Pinpoint the cell where the given text exists, returning its [X, Y] midpoint coordinate. 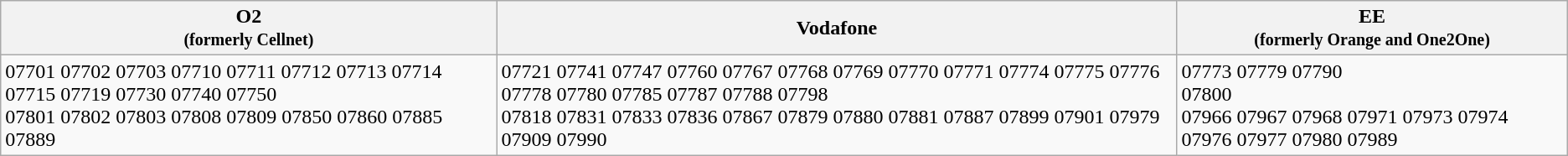
O2(formerly Cellnet) [249, 29]
07701 07702 07703 07710 07711 07712 07713 07714 07715 07719 07730 07740 0775007801 07802 07803 07808 07809 07850 07860 07885 07889 [249, 106]
07773 07779 077900780007966 07967 07968 07971 07973 07974 07976 07977 07980 07989 [1372, 106]
EE(formerly Orange and One2One) [1372, 29]
Vodafone [837, 29]
